For the text-containing cell, return its midpoint in (X, Y) coordinate format. 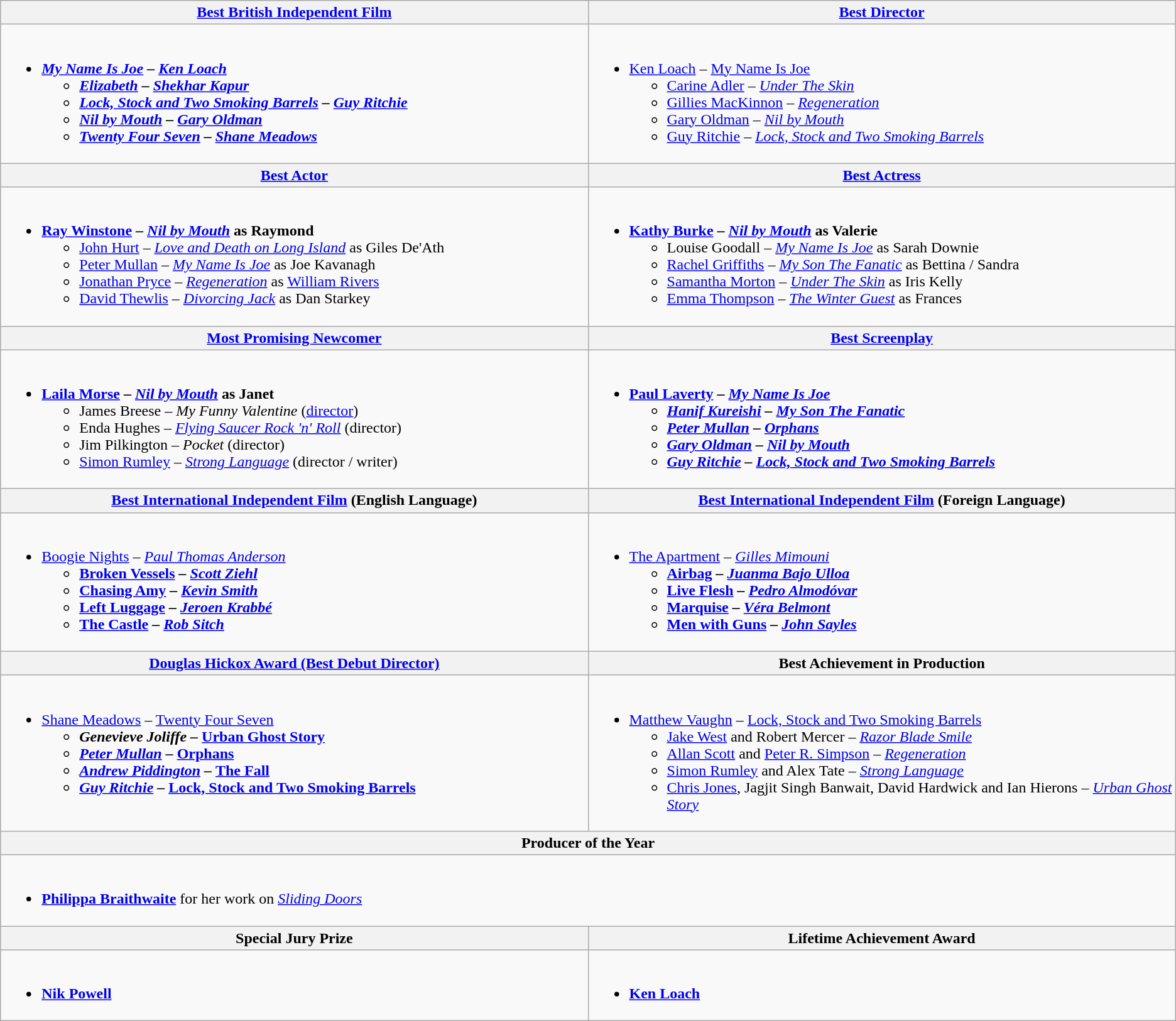
Producer of the Year (588, 843)
The Apartment – Gilles MimouniAirbag – Juanma Bajo UlloaLive Flesh – Pedro AlmodóvarMarquise – Véra BelmontMen with Guns – John Sayles (882, 581)
Best Director (882, 13)
Best Actress (882, 175)
Most Promising Newcomer (294, 338)
Best Achievement in Production (882, 663)
Douglas Hickox Award (Best Debut Director) (294, 663)
Best International Independent Film (Foreign Language) (882, 500)
Nik Powell (294, 986)
Philippa Braithwaite for her work on Sliding Doors (588, 890)
Best International Independent Film (English Language) (294, 500)
Best British Independent Film (294, 13)
Best Actor (294, 175)
Special Jury Prize (294, 937)
Best Screenplay (882, 338)
Lifetime Achievement Award (882, 937)
Boogie Nights – Paul Thomas AndersonBroken Vessels – Scott ZiehlChasing Amy – Kevin SmithLeft Luggage – Jeroen KrabbéThe Castle – Rob Sitch (294, 581)
Ken Loach (882, 986)
